Return (x, y) of the center of cell containing provided text 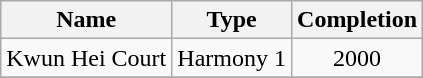
Kwun Hei Court (86, 58)
Completion (358, 20)
2000 (358, 58)
Name (86, 20)
Type (232, 20)
Harmony 1 (232, 58)
